Provide the [x, y] coordinate of the cell's center where the given text is located.  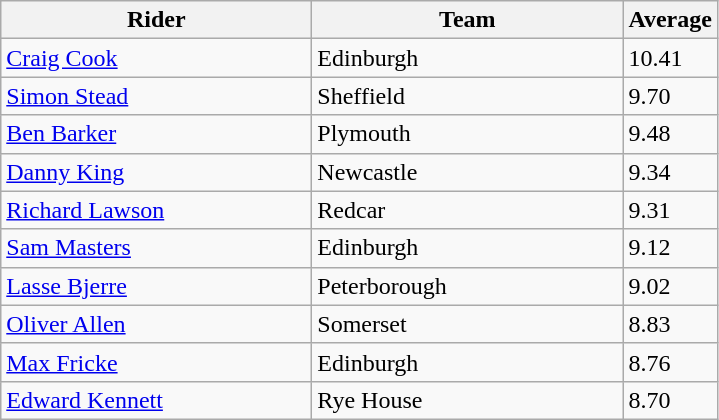
Team [468, 20]
8.83 [670, 324]
9.48 [670, 134]
9.02 [670, 286]
Max Fricke [156, 362]
Sam Masters [156, 248]
Average [670, 20]
Danny King [156, 172]
Rider [156, 20]
Rye House [468, 400]
9.70 [670, 96]
9.31 [670, 210]
Peterborough [468, 286]
Somerset [468, 324]
Plymouth [468, 134]
10.41 [670, 58]
Oliver Allen [156, 324]
Edward Kennett [156, 400]
Ben Barker [156, 134]
Lasse Bjerre [156, 286]
Sheffield [468, 96]
Newcastle [468, 172]
9.34 [670, 172]
Craig Cook [156, 58]
8.76 [670, 362]
8.70 [670, 400]
Redcar [468, 210]
9.12 [670, 248]
Richard Lawson [156, 210]
Simon Stead [156, 96]
